Extract the (x, y) coordinate from the center of the cell holding the provided text.  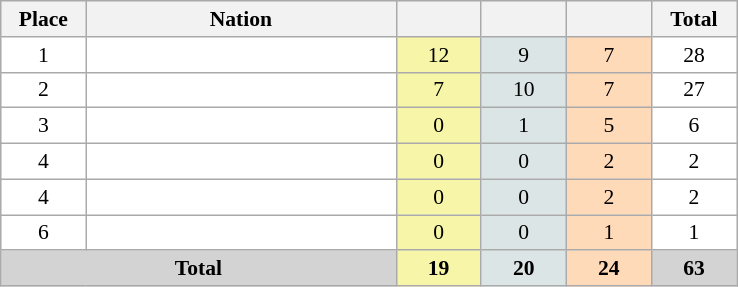
Nation (241, 19)
3 (44, 126)
27 (694, 90)
9 (524, 55)
24 (608, 269)
12 (438, 55)
19 (438, 269)
10 (524, 90)
63 (694, 269)
Place (44, 19)
5 (608, 126)
28 (694, 55)
20 (524, 269)
